Detect which cell encompasses the target text, then output its (X, Y) center coordinate. 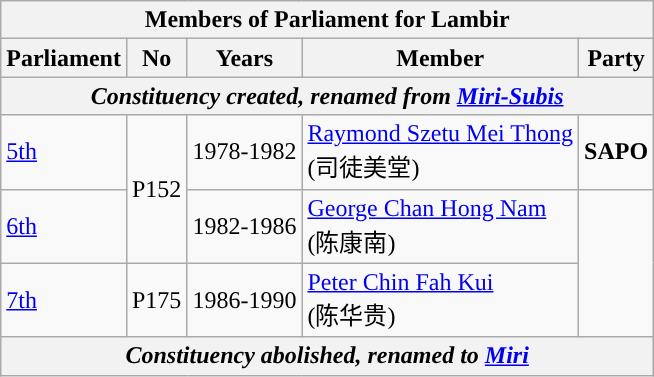
Parliament (64, 58)
7th (64, 300)
Years (244, 58)
1986-1990 (244, 300)
Peter Chin Fah Kui (陈华贵) (440, 300)
Constituency abolished, renamed to Miri (328, 356)
1982-1986 (244, 226)
P175 (156, 300)
Party (616, 58)
Members of Parliament for Lambir (328, 20)
SAPO (616, 152)
George Chan Hong Nam (陈康南) (440, 226)
Member (440, 58)
Constituency created, renamed from Miri-Subis (328, 96)
Raymond Szetu Mei Thong (司徒美堂) (440, 152)
5th (64, 152)
No (156, 58)
1978-1982 (244, 152)
6th (64, 226)
P152 (156, 189)
